Scan for the cell matching the given text and deliver its (x, y) coordinate at center. 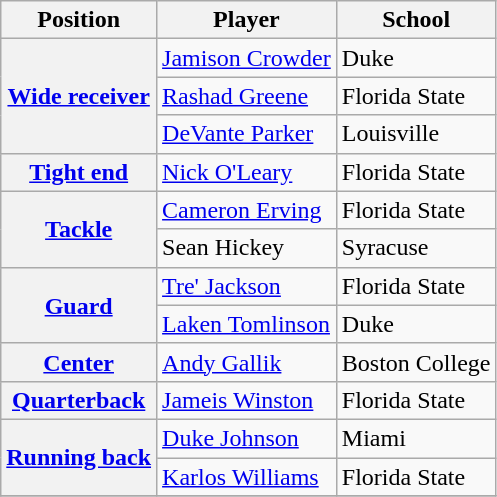
Nick O'Leary (247, 172)
Jamison Crowder (247, 58)
Rashad Greene (247, 96)
Jameis Winston (247, 400)
Boston College (416, 362)
Quarterback (79, 400)
Position (79, 20)
Guard (79, 305)
Tight end (79, 172)
Andy Gallik (247, 362)
DeVante Parker (247, 134)
Tackle (79, 229)
Laken Tomlinson (247, 324)
Syracuse (416, 248)
School (416, 20)
Wide receiver (79, 96)
Sean Hickey (247, 248)
Player (247, 20)
Duke Johnson (247, 438)
Tre' Jackson (247, 286)
Karlos Williams (247, 477)
Louisville (416, 134)
Center (79, 362)
Running back (79, 457)
Miami (416, 438)
Cameron Erving (247, 210)
